Determine the (x, y) coordinate at the center of the cell enclosing the given text.  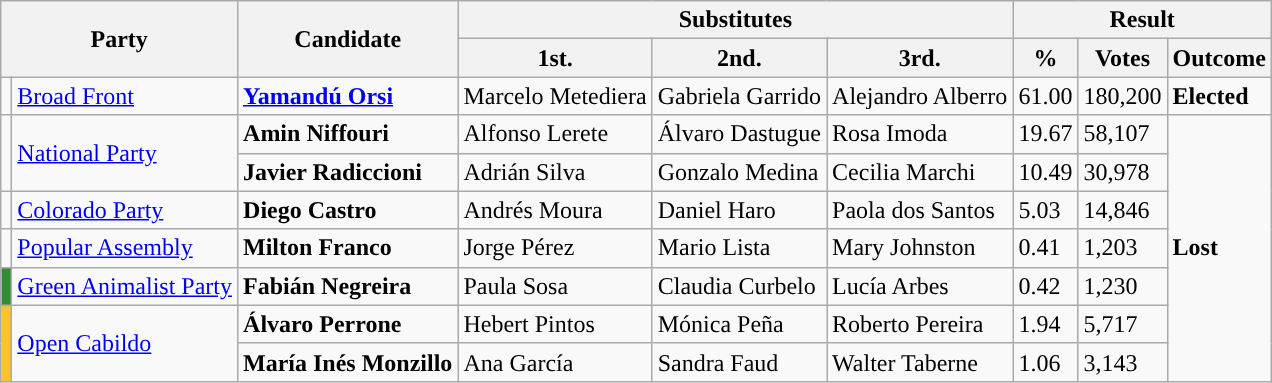
Ana García (555, 362)
% (1046, 58)
Adrián Silva (555, 172)
Paula Sosa (555, 286)
Javier Radiccioni (348, 172)
Yamandú Orsi (348, 96)
Rosa Imoda (920, 134)
Cecilia Marchi (920, 172)
3,143 (1122, 362)
2nd. (739, 58)
19.67 (1046, 134)
Votes (1122, 58)
61.00 (1046, 96)
1st. (555, 58)
Hebert Pintos (555, 324)
180,200 (1122, 96)
Daniel Haro (739, 210)
Álvaro Perrone (348, 324)
Broad Front (125, 96)
Alejandro Alberro (920, 96)
5.03 (1046, 210)
1.94 (1046, 324)
Álvaro Dastugue (739, 134)
Gonzalo Medina (739, 172)
Walter Taberne (920, 362)
14,846 (1122, 210)
Fabián Negreira (348, 286)
3rd. (920, 58)
Mónica Peña (739, 324)
Popular Assembly (125, 248)
Roberto Pereira (920, 324)
58,107 (1122, 134)
Open Cabildo (125, 343)
30,978 (1122, 172)
Andrés Moura (555, 210)
Paola dos Santos (920, 210)
Green Animalist Party (125, 286)
0.42 (1046, 286)
10.49 (1046, 172)
Substitutes (736, 20)
María Inés Monzillo (348, 362)
Jorge Pérez (555, 248)
Mario Lista (739, 248)
Lost (1219, 248)
Milton Franco (348, 248)
Sandra Faud (739, 362)
Mary Johnston (920, 248)
Elected (1219, 96)
Result (1142, 20)
Lucía Arbes (920, 286)
National Party (125, 153)
5,717 (1122, 324)
Amin Niffouri (348, 134)
Alfonso Lerete (555, 134)
Candidate (348, 39)
Claudia Curbelo (739, 286)
Colorado Party (125, 210)
Marcelo Metediera (555, 96)
1,230 (1122, 286)
Gabriela Garrido (739, 96)
0.41 (1046, 248)
Diego Castro (348, 210)
1,203 (1122, 248)
1.06 (1046, 362)
Party (120, 39)
Outcome (1219, 58)
